Capture the cell that displays the provided text and extract its [X, Y] central coordinate. 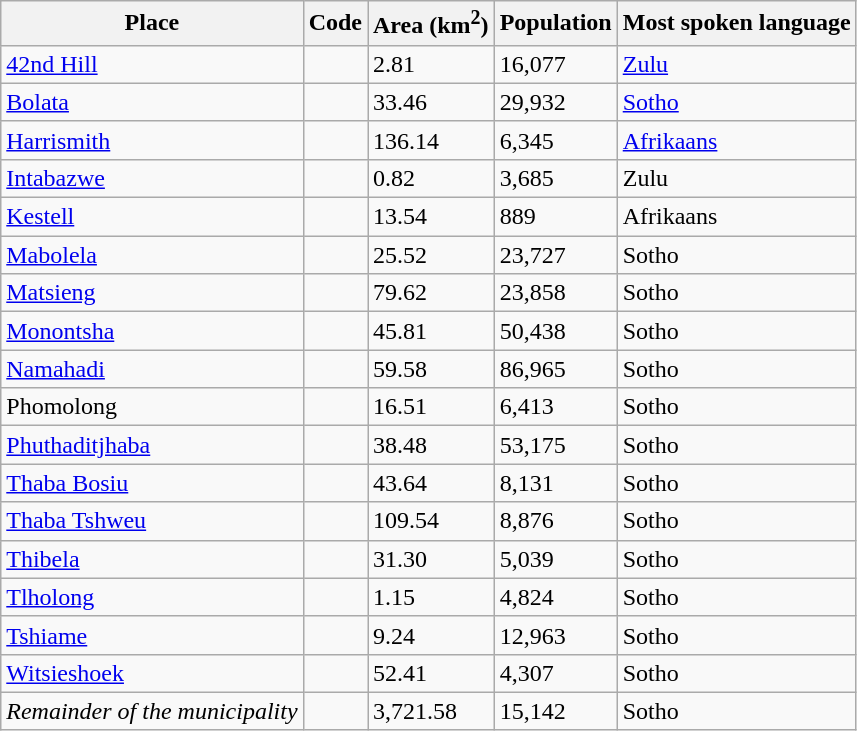
136.14 [432, 140]
Kestell [152, 217]
Mabolela [152, 255]
Code [335, 24]
Harrismith [152, 140]
45.81 [432, 331]
23,727 [556, 255]
Most spoken language [736, 24]
6,413 [556, 407]
Phomolong [152, 407]
16.51 [432, 407]
Remainder of the municipality [152, 711]
13.54 [432, 217]
8,131 [556, 483]
9.24 [432, 635]
79.62 [432, 293]
38.48 [432, 445]
Witsieshoek [152, 673]
Tlholong [152, 597]
2.81 [432, 64]
1.15 [432, 597]
50,438 [556, 331]
43.64 [432, 483]
Thibela [152, 559]
Area (km2) [432, 24]
3,721.58 [432, 711]
42nd Hill [152, 64]
3,685 [556, 178]
59.58 [432, 369]
0.82 [432, 178]
Monontsha [152, 331]
Tshiame [152, 635]
Namahadi [152, 369]
Intabazwe [152, 178]
Phuthaditjhaba [152, 445]
5,039 [556, 559]
12,963 [556, 635]
16,077 [556, 64]
86,965 [556, 369]
8,876 [556, 521]
53,175 [556, 445]
Matsieng [152, 293]
Bolata [152, 102]
109.54 [432, 521]
Place [152, 24]
Thaba Tshweu [152, 521]
23,858 [556, 293]
33.46 [432, 102]
15,142 [556, 711]
4,824 [556, 597]
4,307 [556, 673]
Thaba Bosiu [152, 483]
52.41 [432, 673]
31.30 [432, 559]
6,345 [556, 140]
29,932 [556, 102]
25.52 [432, 255]
Population [556, 24]
889 [556, 217]
